Extract the [x, y] coordinate from the center of the cell holding the provided text.  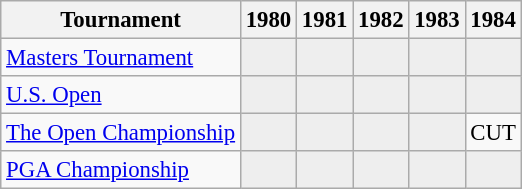
U.S. Open [121, 95]
Masters Tournament [121, 58]
1983 [437, 20]
Tournament [121, 20]
1984 [493, 20]
1981 [325, 20]
1982 [381, 20]
PGA Championship [121, 170]
1980 [268, 20]
The Open Championship [121, 133]
CUT [493, 133]
